Return the (x, y) coordinate for the center point of the cell that contains the specified text.  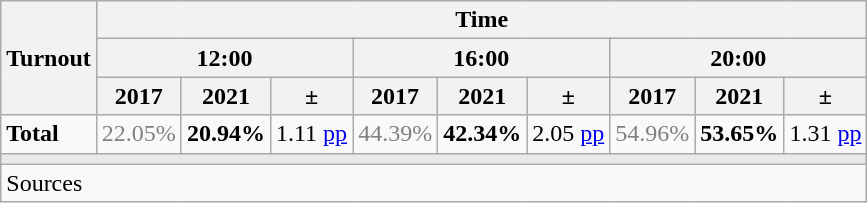
Total (49, 134)
44.39% (396, 134)
16:00 (482, 58)
2.05 pp (568, 134)
54.96% (652, 134)
Time (482, 20)
22.05% (138, 134)
Turnout (49, 58)
20:00 (738, 58)
1.11 pp (311, 134)
53.65% (740, 134)
1.31 pp (826, 134)
42.34% (482, 134)
12:00 (224, 58)
Sources (434, 183)
20.94% (226, 134)
